Detect which cell encompasses the target text, then output its (x, y) center coordinate. 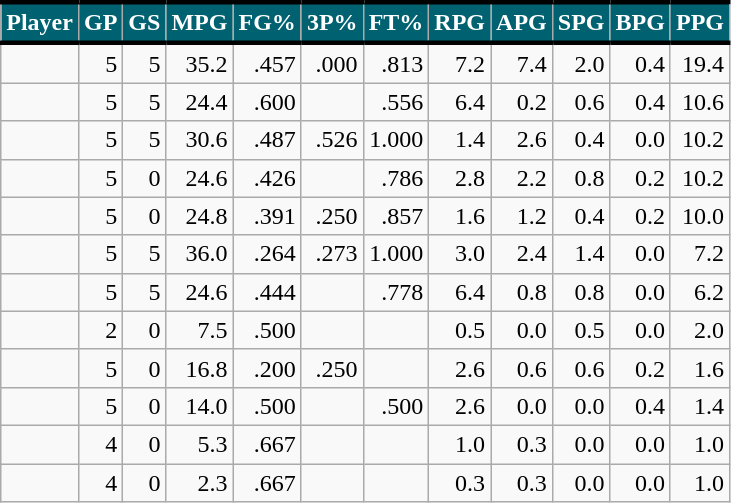
.391 (267, 216)
FG% (267, 22)
36.0 (200, 254)
.444 (267, 292)
GP (100, 22)
24.8 (200, 216)
APG (522, 22)
1.2 (522, 216)
5.3 (200, 444)
3.0 (460, 254)
7.5 (200, 330)
7.4 (522, 63)
MPG (200, 22)
.264 (267, 254)
19.4 (700, 63)
16.8 (200, 368)
6.2 (700, 292)
PPG (700, 22)
30.6 (200, 140)
24.4 (200, 102)
2.4 (522, 254)
Player (40, 22)
FT% (396, 22)
10.6 (700, 102)
.487 (267, 140)
.778 (396, 292)
BPG (640, 22)
.526 (332, 140)
3P% (332, 22)
35.2 (200, 63)
.857 (396, 216)
.813 (396, 63)
.556 (396, 102)
.600 (267, 102)
2.2 (522, 178)
2 (100, 330)
14.0 (200, 406)
.426 (267, 178)
2.3 (200, 483)
.000 (332, 63)
GS (144, 22)
2.8 (460, 178)
.786 (396, 178)
10.0 (700, 216)
.200 (267, 368)
.273 (332, 254)
RPG (460, 22)
SPG (581, 22)
.457 (267, 63)
